For the text-containing cell, return its midpoint in [X, Y] coordinate format. 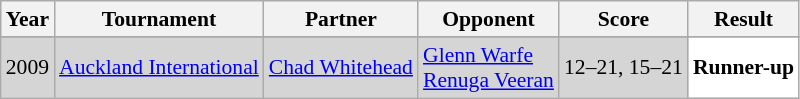
Runner-up [744, 68]
Glenn Warfe Renuga Veeran [488, 68]
Partner [341, 19]
Tournament [159, 19]
Opponent [488, 19]
Auckland International [159, 68]
Score [624, 19]
Year [28, 19]
Chad Whitehead [341, 68]
Result [744, 19]
12–21, 15–21 [624, 68]
2009 [28, 68]
